Scan for the cell matching the given text and deliver its (x, y) coordinate at center. 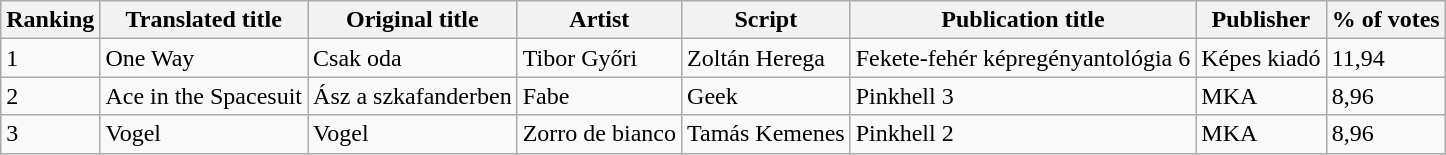
Tamás Kemenes (766, 134)
Pinkhell 2 (1023, 134)
% of votes (1386, 20)
Fabe (599, 96)
Translated title (204, 20)
3 (50, 134)
One Way (204, 58)
Publication title (1023, 20)
Geek (766, 96)
2 (50, 96)
Képes kiadó (1261, 58)
Artist (599, 20)
Ranking (50, 20)
1 (50, 58)
Tibor Győri (599, 58)
Script (766, 20)
Fekete-fehér képregényantológia 6 (1023, 58)
Pinkhell 3 (1023, 96)
Ace in the Spacesuit (204, 96)
Csak oda (413, 58)
Zorro de bianco (599, 134)
Original title (413, 20)
Publisher (1261, 20)
Zoltán Herega (766, 58)
11,94 (1386, 58)
Ász a szkafanderben (413, 96)
